From the cell containing the given text, extract its center point as (x, y) coordinate. 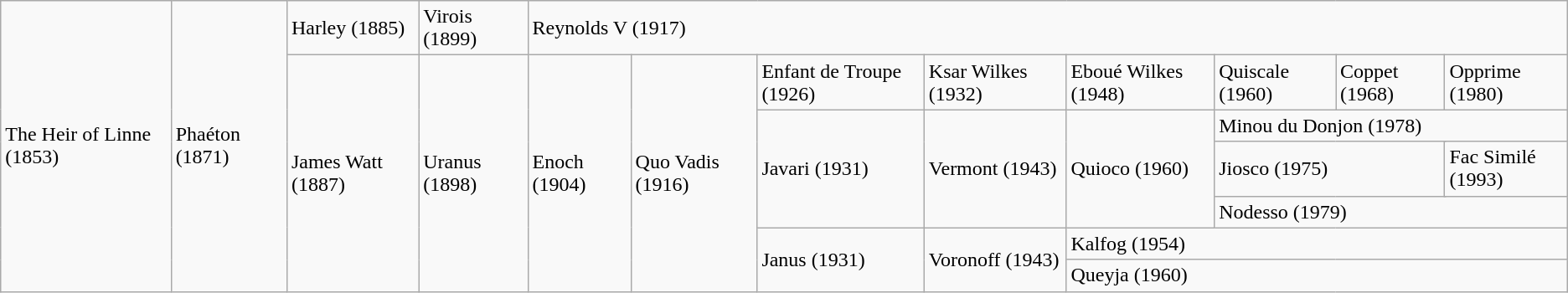
Enfant de Troupe (1926) (841, 82)
Quiscale (1960) (1275, 82)
Harley (1885) (352, 28)
Ksar Wilkes (1932) (995, 82)
Virois (1899) (473, 28)
Javari (1931) (841, 169)
Vermont (1943) (995, 169)
Uranus (1898) (473, 173)
Voronoff (1943) (995, 260)
Minou du Donjon (1978) (1391, 126)
Nodesso (1979) (1391, 212)
Jiosco (1975) (1330, 169)
Quioco (1960) (1141, 169)
Kalfog (1954) (1317, 244)
Opprime (1980) (1506, 82)
James Watt (1887) (352, 173)
Fac Similé(1993) (1506, 169)
Janus (1931) (841, 260)
Quo Vadis (1916) (694, 173)
Eboué Wilkes (1948) (1141, 82)
Queyja (1960) (1317, 275)
Phaéton (1871) (229, 146)
The Heir of Linne (1853) (85, 146)
Enoch (1904) (580, 173)
Reynolds V (1917) (1047, 28)
Coppet (1968) (1390, 82)
